Detect which cell encompasses the target text, then output its [x, y] center coordinate. 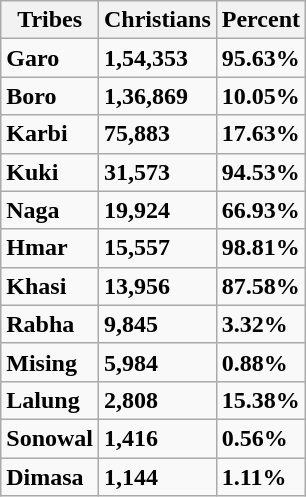
15,557 [158, 248]
5,984 [158, 362]
66.93% [260, 210]
2,808 [158, 400]
0.56% [260, 438]
15.38% [260, 400]
1,36,869 [158, 96]
3.32% [260, 324]
Percent [260, 20]
Naga [50, 210]
Hmar [50, 248]
87.58% [260, 286]
0.88% [260, 362]
Boro [50, 96]
Dimasa [50, 477]
98.81% [260, 248]
1.11% [260, 477]
Mising [50, 362]
Tribes [50, 20]
95.63% [260, 58]
Karbi [50, 134]
17.63% [260, 134]
94.53% [260, 172]
Lalung [50, 400]
1,416 [158, 438]
19,924 [158, 210]
31,573 [158, 172]
Rabha [50, 324]
Sonowal [50, 438]
Christians [158, 20]
9,845 [158, 324]
13,956 [158, 286]
1,144 [158, 477]
1,54,353 [158, 58]
Kuki [50, 172]
Khasi [50, 286]
10.05% [260, 96]
75,883 [158, 134]
Garo [50, 58]
